Detect which cell encompasses the target text, then output its [x, y] center coordinate. 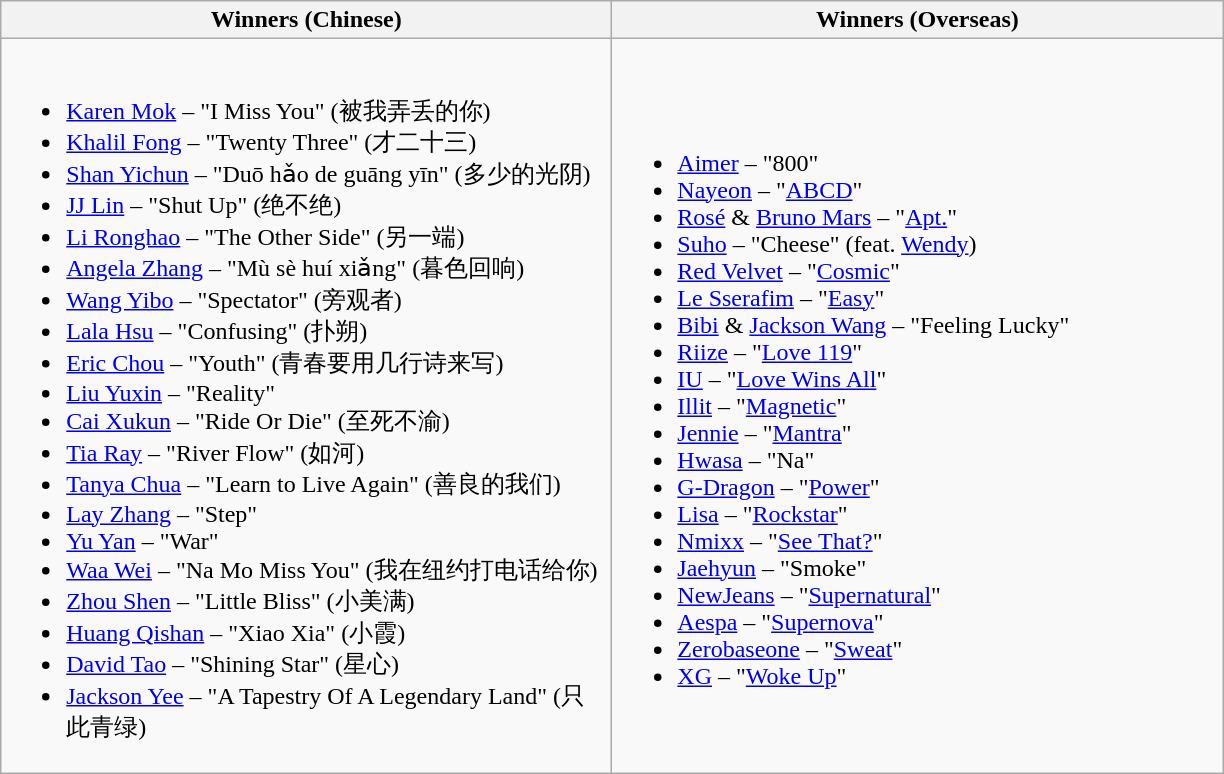
Winners (Chinese) [306, 20]
Winners (Overseas) [918, 20]
